Output the (X, Y) coordinate of the center of the cell containing the given text.  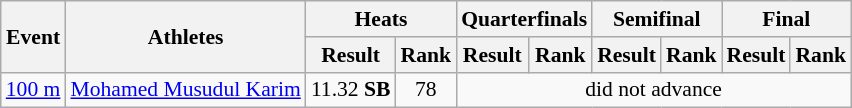
100 m (34, 90)
11.32 SB (351, 90)
Semifinal (656, 19)
Athletes (185, 36)
Quarterfinals (524, 19)
Heats (381, 19)
78 (426, 90)
Event (34, 36)
did not advance (654, 90)
Mohamed Musudul Karim (185, 90)
Final (786, 19)
